Locate the cell with the specified text and output its (x, y) center coordinate. 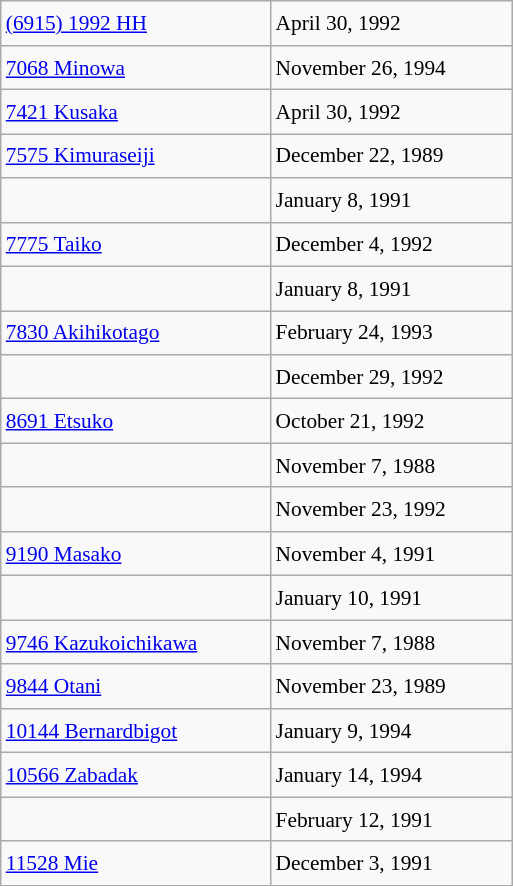
February 24, 1993 (392, 333)
7068 Minowa (136, 67)
7421 Kusaka (136, 112)
(6915) 1992 HH (136, 23)
January 10, 1991 (392, 598)
10566 Zabadak (136, 775)
December 3, 1991 (392, 863)
January 9, 1994 (392, 730)
7775 Taiko (136, 244)
11528 Mie (136, 863)
7830 Akihikotago (136, 333)
November 23, 1989 (392, 686)
8691 Etsuko (136, 421)
November 4, 1991 (392, 554)
7575 Kimuraseiji (136, 156)
February 12, 1991 (392, 819)
9190 Masako (136, 554)
November 26, 1994 (392, 67)
October 21, 1992 (392, 421)
10144 Bernardbigot (136, 730)
9746 Kazukoichikawa (136, 642)
December 29, 1992 (392, 377)
December 4, 1992 (392, 244)
December 22, 1989 (392, 156)
November 23, 1992 (392, 509)
January 14, 1994 (392, 775)
9844 Otani (136, 686)
